For the text-containing cell, return its midpoint in (X, Y) coordinate format. 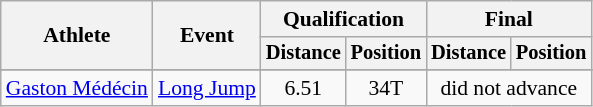
Long Jump (207, 88)
Gaston Médécin (77, 88)
Final (508, 19)
Qualification (344, 19)
6.51 (304, 88)
34T (386, 88)
Event (207, 36)
Athlete (77, 36)
did not advance (508, 88)
